Find where the given text appears and provide that cell's center as (x, y) coordinate. 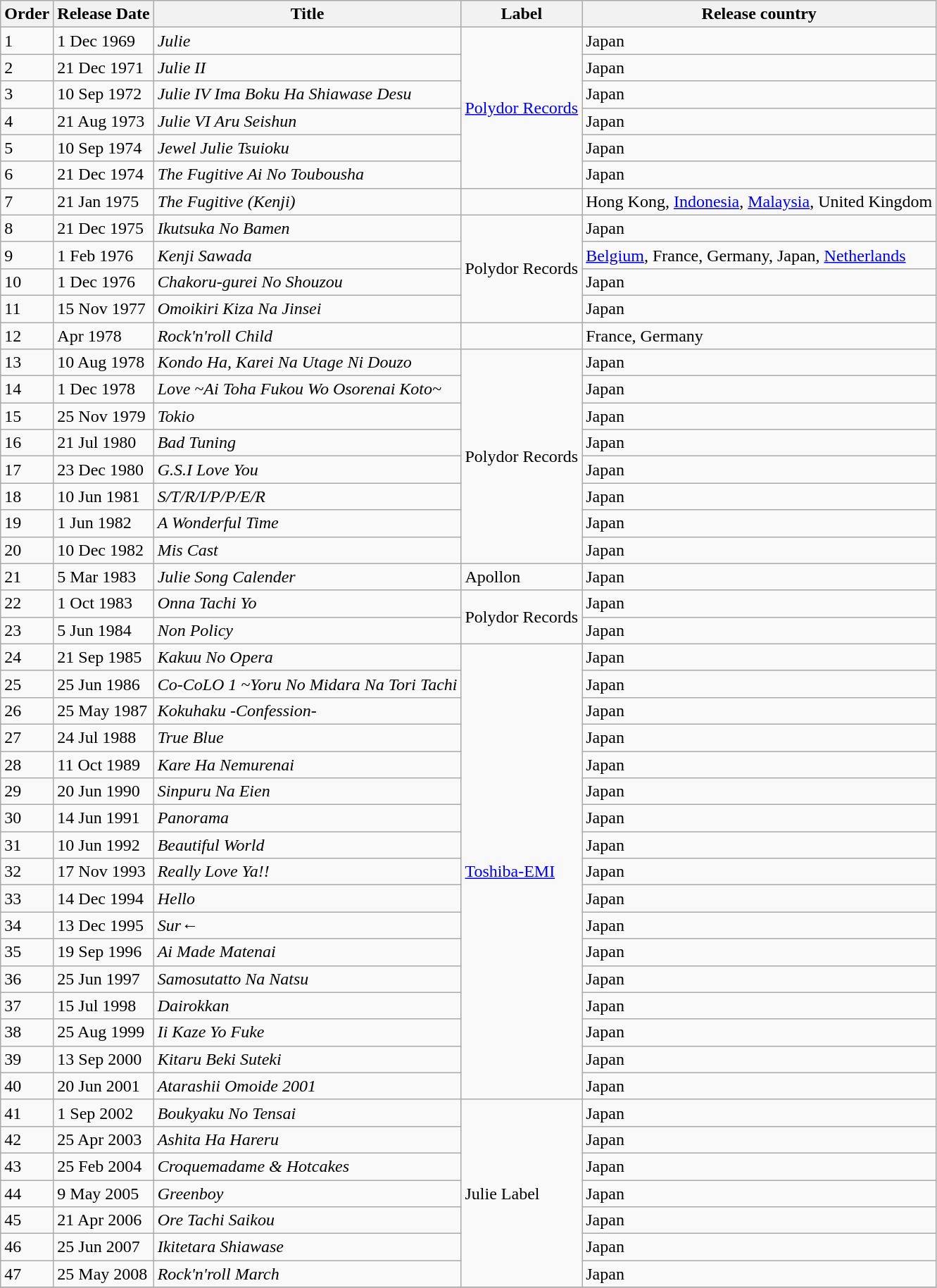
6 (27, 175)
25 Nov 1979 (103, 416)
36 (27, 979)
Chakoru-gurei No Shouzou (307, 282)
A Wonderful Time (307, 523)
Label (522, 14)
Julie (307, 41)
21 (27, 577)
5 Jun 1984 (103, 630)
17 (27, 470)
34 (27, 925)
12 (27, 336)
25 May 2008 (103, 1274)
Rock'n'roll Child (307, 336)
25 Jun 1997 (103, 979)
Julie IV Ima Boku Ha Shiawase Desu (307, 94)
Co-CoLO 1 ~Yoru No Midara Na Tori Tachi (307, 684)
G.S.I Love You (307, 470)
9 May 2005 (103, 1194)
10 (27, 282)
Title (307, 14)
Julie II (307, 68)
13 Dec 1995 (103, 925)
20 Jun 2001 (103, 1086)
1 (27, 41)
Atarashii Omoide 2001 (307, 1086)
28 (27, 764)
1 Dec 1969 (103, 41)
7 (27, 201)
25 Jun 2007 (103, 1247)
Ii Kaze Yo Fuke (307, 1032)
Really Love Ya!! (307, 872)
The Fugitive (Kenji) (307, 201)
25 May 1987 (103, 711)
4 (27, 121)
Tokio (307, 416)
33 (27, 899)
Non Policy (307, 630)
S/T/R/I/P/P/E/R (307, 496)
Julie Label (522, 1193)
1 Sep 2002 (103, 1113)
Apollon (522, 577)
21 Aug 1973 (103, 121)
Boukyaku No Tensai (307, 1113)
Hello (307, 899)
1 Feb 1976 (103, 255)
Apr 1978 (103, 336)
Mis Cast (307, 550)
20 (27, 550)
10 Jun 1981 (103, 496)
Ikitetara Shiawase (307, 1247)
Ashita Ha Hareru (307, 1139)
Jewel Julie Tsuioku (307, 148)
13 (27, 363)
24 (27, 657)
16 (27, 443)
25 Aug 1999 (103, 1032)
20 Jun 1990 (103, 792)
24 Jul 1988 (103, 737)
19 (27, 523)
Toshiba-EMI (522, 872)
10 Jun 1992 (103, 845)
10 Dec 1982 (103, 550)
The Fugitive Ai No Toubousha (307, 175)
47 (27, 1274)
23 (27, 630)
France, Germany (759, 336)
Ikutsuka No Bamen (307, 228)
Release country (759, 14)
Kondo Ha, Karei Na Utage Ni Douzo (307, 363)
Croquemadame & Hotcakes (307, 1166)
21 Sep 1985 (103, 657)
42 (27, 1139)
13 Sep 2000 (103, 1059)
44 (27, 1194)
Rock'n'roll March (307, 1274)
Greenboy (307, 1194)
5 (27, 148)
11 (27, 308)
25 Feb 2004 (103, 1166)
30 (27, 818)
19 Sep 1996 (103, 952)
45 (27, 1220)
9 (27, 255)
8 (27, 228)
Julie Song Calender (307, 577)
Kenji Sawada (307, 255)
25 Apr 2003 (103, 1139)
1 Dec 1976 (103, 282)
Ore Tachi Saikou (307, 1220)
1 Jun 1982 (103, 523)
39 (27, 1059)
10 Sep 1972 (103, 94)
32 (27, 872)
27 (27, 737)
Sinpuru Na Eien (307, 792)
5 Mar 1983 (103, 577)
35 (27, 952)
Belgium, France, Germany, Japan, Netherlands (759, 255)
Julie VI Aru Seishun (307, 121)
Kokuhaku -Confession- (307, 711)
29 (27, 792)
15 Jul 1998 (103, 1006)
18 (27, 496)
3 (27, 94)
21 Dec 1971 (103, 68)
37 (27, 1006)
21 Jan 1975 (103, 201)
10 Sep 1974 (103, 148)
31 (27, 845)
40 (27, 1086)
Samosutatto Na Natsu (307, 979)
38 (27, 1032)
1 Oct 1983 (103, 604)
Kare Ha Nemurenai (307, 764)
23 Dec 1980 (103, 470)
25 (27, 684)
Panorama (307, 818)
10 Aug 1978 (103, 363)
21 Dec 1974 (103, 175)
25 Jun 1986 (103, 684)
Ai Made Matenai (307, 952)
Release Date (103, 14)
15 Nov 1977 (103, 308)
Onna Tachi Yo (307, 604)
Bad Tuning (307, 443)
Kitaru Beki Suteki (307, 1059)
26 (27, 711)
11 Oct 1989 (103, 764)
22 (27, 604)
17 Nov 1993 (103, 872)
15 (27, 416)
21 Jul 1980 (103, 443)
46 (27, 1247)
Beautiful World (307, 845)
41 (27, 1113)
2 (27, 68)
21 Dec 1975 (103, 228)
True Blue (307, 737)
1 Dec 1978 (103, 389)
Order (27, 14)
Dairokkan (307, 1006)
Omoikiri Kiza Na Jinsei (307, 308)
Sur← (307, 925)
21 Apr 2006 (103, 1220)
Kakuu No Opera (307, 657)
Love ~Ai Toha Fukou Wo Osorenai Koto~ (307, 389)
Hong Kong, Indonesia, Malaysia, United Kingdom (759, 201)
14 Dec 1994 (103, 899)
43 (27, 1166)
14 Jun 1991 (103, 818)
14 (27, 389)
